Pinpoint the cell where the given text exists, returning its (x, y) midpoint coordinate. 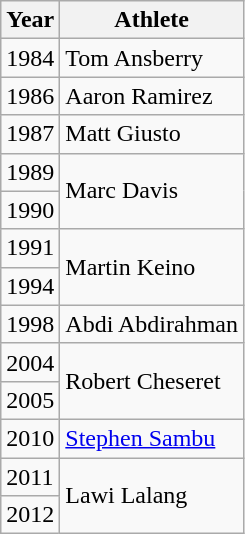
1987 (30, 134)
Lawi Lalang (152, 496)
1998 (30, 324)
2010 (30, 438)
Athlete (152, 20)
Abdi Abdirahman (152, 324)
1991 (30, 248)
1994 (30, 286)
1989 (30, 172)
Matt Giusto (152, 134)
1986 (30, 96)
Tom Ansberry (152, 58)
1990 (30, 210)
Martin Keino (152, 267)
Robert Cheseret (152, 381)
Stephen Sambu (152, 438)
Marc Davis (152, 191)
2011 (30, 477)
1984 (30, 58)
Aaron Ramirez (152, 96)
2012 (30, 515)
2004 (30, 362)
2005 (30, 400)
Year (30, 20)
